Return the (x, y) coordinate for the center point of the cell that contains the specified text.  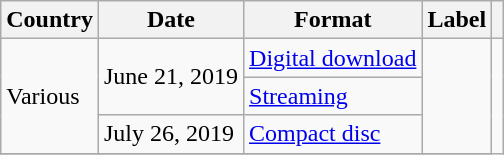
Country (50, 20)
Streaming (333, 96)
July 26, 2019 (170, 134)
Format (333, 20)
Date (170, 20)
June 21, 2019 (170, 77)
Digital download (333, 58)
Compact disc (333, 134)
Various (50, 96)
Label (457, 20)
